Scan for the cell matching the given text and deliver its [x, y] coordinate at center. 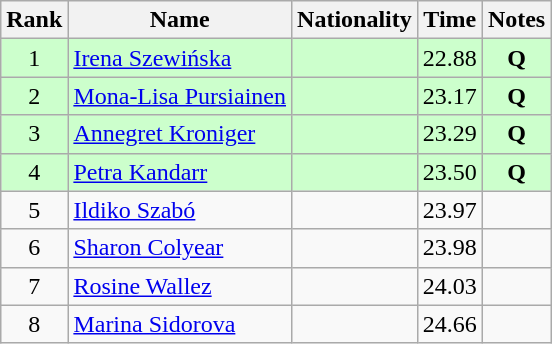
Irena Szewińska [180, 58]
23.98 [450, 248]
Name [180, 20]
3 [34, 134]
6 [34, 248]
5 [34, 210]
Marina Sidorova [180, 324]
Rosine Wallez [180, 286]
7 [34, 286]
Rank [34, 20]
1 [34, 58]
Notes [516, 20]
8 [34, 324]
Petra Kandarr [180, 172]
Ildiko Szabó [180, 210]
Sharon Colyear [180, 248]
Annegret Kroniger [180, 134]
23.17 [450, 96]
2 [34, 96]
Nationality [355, 20]
23.50 [450, 172]
23.29 [450, 134]
Time [450, 20]
Mona-Lisa Pursiainen [180, 96]
23.97 [450, 210]
24.66 [450, 324]
22.88 [450, 58]
24.03 [450, 286]
4 [34, 172]
